Search for the cell housing the specified text and yield its (x, y) center coordinate. 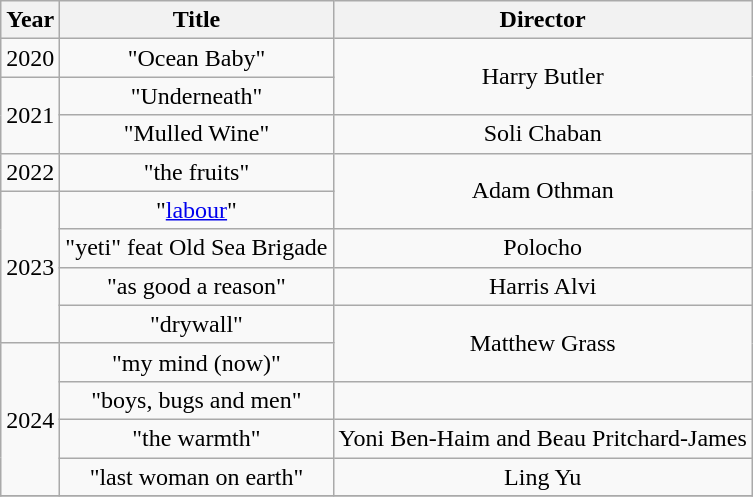
"Ocean Baby" (196, 58)
"Underneath" (196, 96)
"as good a reason" (196, 286)
Harry Butler (542, 77)
Year (30, 20)
"drywall" (196, 324)
Polocho (542, 248)
2022 (30, 172)
Director (542, 20)
Matthew Grass (542, 343)
Harris Alvi (542, 286)
Yoni Ben-Haim and Beau Pritchard-James (542, 438)
"the fruits" (196, 172)
Adam Othman (542, 191)
"yeti" feat Old Sea Brigade (196, 248)
"the warmth" (196, 438)
2023 (30, 267)
Soli Chaban (542, 134)
"Mulled Wine" (196, 134)
"my mind (now)" (196, 362)
"labour" (196, 210)
"last woman on earth" (196, 477)
2020 (30, 58)
2021 (30, 115)
2024 (30, 419)
Title (196, 20)
"boys, bugs and men" (196, 400)
Ling Yu (542, 477)
